Scan for the cell matching the given text and deliver its [X, Y] coordinate at center. 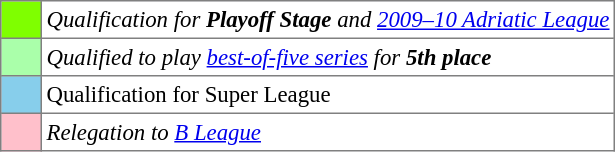
Relegation to B League [328, 132]
Qualification for Playoff Stage and 2009–10 Adriatic League [328, 20]
Qualified to play best-of-five series for 5th place [328, 57]
Qualification for Super League [328, 95]
